From the cell containing the given text, extract its center point as (x, y) coordinate. 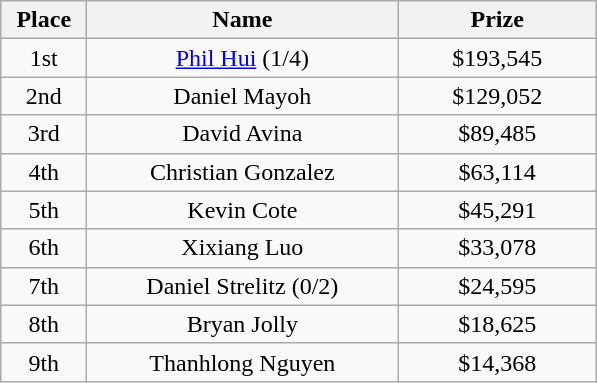
Name (242, 20)
9th (44, 362)
$24,595 (498, 286)
5th (44, 210)
$14,368 (498, 362)
$193,545 (498, 58)
Kevin Cote (242, 210)
Phil Hui (1/4) (242, 58)
Thanhlong Nguyen (242, 362)
Bryan Jolly (242, 324)
7th (44, 286)
1st (44, 58)
Daniel Mayoh (242, 96)
$89,485 (498, 134)
Daniel Strelitz (0/2) (242, 286)
$45,291 (498, 210)
$33,078 (498, 248)
$18,625 (498, 324)
Place (44, 20)
Christian Gonzalez (242, 172)
8th (44, 324)
6th (44, 248)
$129,052 (498, 96)
$63,114 (498, 172)
Xixiang Luo (242, 248)
David Avina (242, 134)
3rd (44, 134)
Prize (498, 20)
4th (44, 172)
2nd (44, 96)
